For the text-containing cell, return its midpoint in (X, Y) coordinate format. 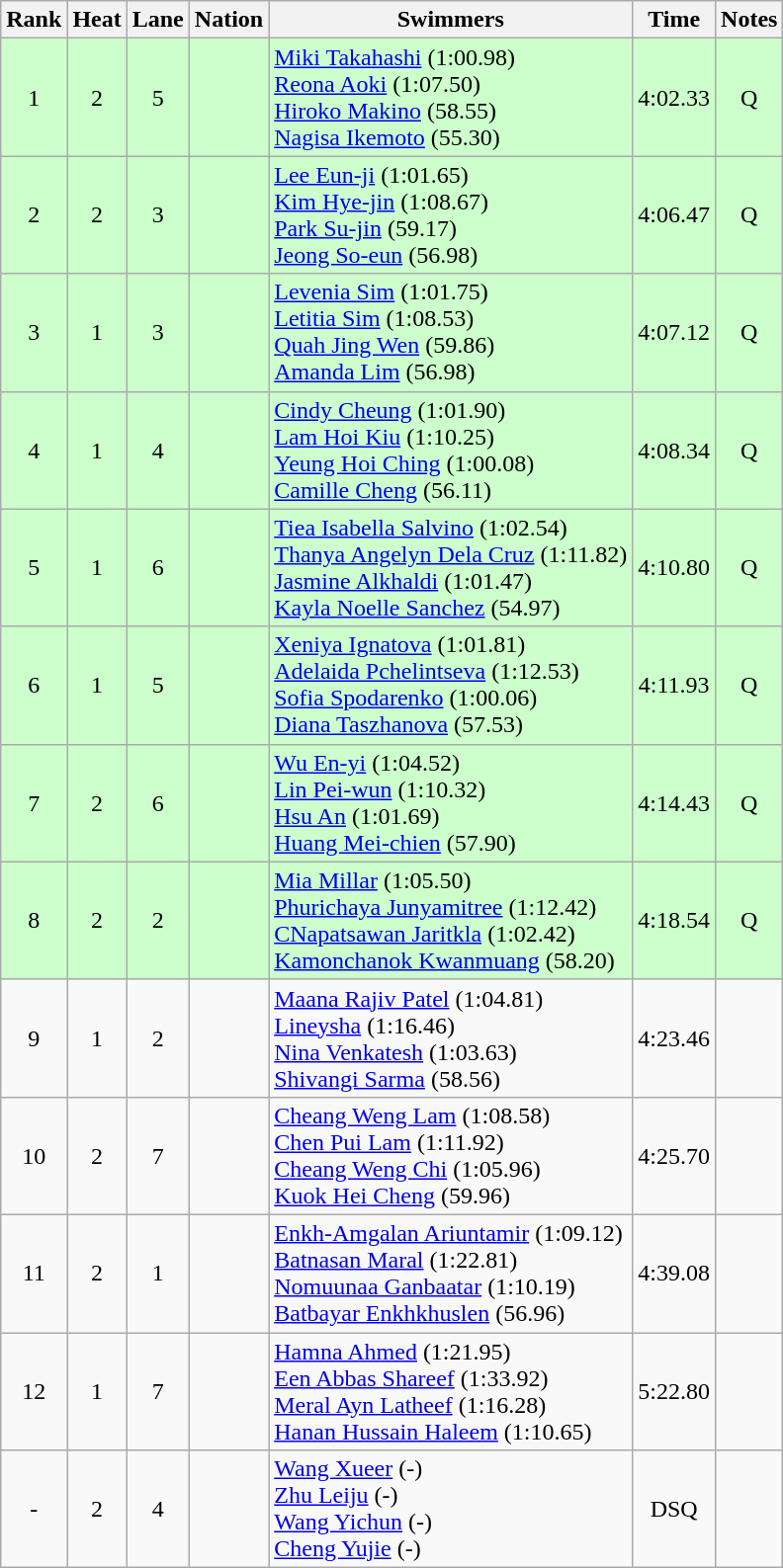
5:22.80 (674, 1391)
4:23.46 (674, 1037)
4:14.43 (674, 802)
4:07.12 (674, 332)
Xeniya Ignatova (1:01.81)Adelaida Pchelintseva (1:12.53)Sofia Spodarenko (1:00.06)Diana Taszhanova (57.53) (451, 686)
Lane (158, 20)
4:10.80 (674, 567)
Hamna Ahmed (1:21.95)Een Abbas Shareef (1:33.92)Meral Ayn Latheef (1:16.28)Hanan Hussain Haleem (1:10.65) (451, 1391)
Maana Rajiv Patel (1:04.81)Lineysha (1:16.46)Nina Venkatesh (1:03.63)Shivangi Sarma (58.56) (451, 1037)
Notes (749, 20)
4:18.54 (674, 921)
Wu En-yi (1:04.52)Lin Pei-wun (1:10.32)Hsu An (1:01.69)Huang Mei-chien (57.90) (451, 802)
Rank (34, 20)
4:06.47 (674, 215)
10 (34, 1156)
Wang Xueer (-)Zhu Leiju (-)Wang Yichun (-)Cheng Yujie (-) (451, 1510)
4:08.34 (674, 451)
11 (34, 1273)
Lee Eun-ji (1:01.65)Kim Hye-jin (1:08.67)Park Su-jin (59.17)Jeong So-eun (56.98) (451, 215)
Swimmers (451, 20)
Cindy Cheung (1:01.90)Lam Hoi Kiu (1:10.25)Yeung Hoi Ching (1:00.08)Camille Cheng (56.11) (451, 451)
Cheang Weng Lam (1:08.58)Chen Pui Lam (1:11.92)Cheang Weng Chi (1:05.96)Kuok Hei Cheng (59.96) (451, 1156)
4:11.93 (674, 686)
4:39.08 (674, 1273)
Enkh-Amgalan Ariuntamir (1:09.12)Batnasan Maral (1:22.81)Nomuunaa Ganbaatar (1:10.19)Batbayar Enkhkhuslen (56.96) (451, 1273)
Heat (97, 20)
9 (34, 1037)
Nation (228, 20)
4:02.33 (674, 97)
- (34, 1510)
Time (674, 20)
12 (34, 1391)
Mia Millar (1:05.50)Phurichaya Junyamitree (1:12.42)CNapatsawan Jaritkla (1:02.42)Kamonchanok Kwanmuang (58.20) (451, 921)
Tiea Isabella Salvino (1:02.54)Thanya Angelyn Dela Cruz (1:11.82)Jasmine Alkhaldi (1:01.47)Kayla Noelle Sanchez (54.97) (451, 567)
4:25.70 (674, 1156)
Miki Takahashi (1:00.98)Reona Aoki (1:07.50)Hiroko Makino (58.55)Nagisa Ikemoto (55.30) (451, 97)
DSQ (674, 1510)
Levenia Sim (1:01.75)Letitia Sim (1:08.53)Quah Jing Wen (59.86)Amanda Lim (56.98) (451, 332)
8 (34, 921)
